Return (X, Y) of the center of cell containing provided text 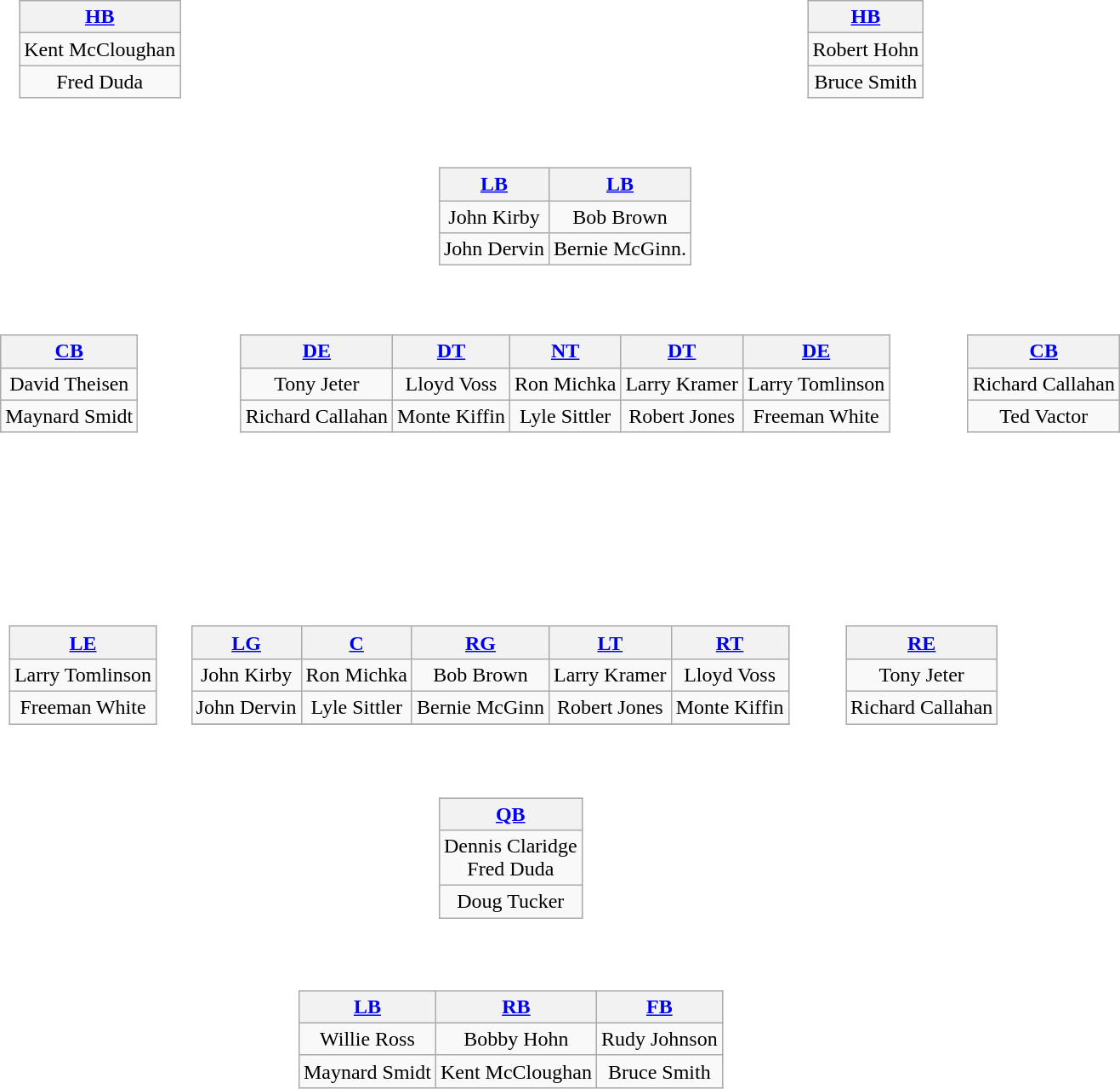
FB (659, 1006)
Bobby Hohn (515, 1039)
Ted Vactor (1043, 416)
Doug Tucker (510, 902)
LE (82, 642)
LG (247, 642)
RE Tony Jeter Richard Callahan (935, 664)
David Theisen (70, 384)
Fred Duda (100, 82)
DE DT NT DT DE Tony Jeter Lloyd Voss Ron Michka Larry Kramer Larry Tomlinson Richard Callahan Monte Kiffin Lyle Sittler Robert Jones Freeman White (575, 373)
LE Larry Tomlinson Freeman White (97, 664)
Bernie McGinn. (619, 249)
RE (922, 642)
LB LB John Kirby Bob Brown John Dervin Bernie McGinn. (575, 205)
QB (510, 814)
RG (480, 642)
Robert Hohn (866, 49)
QB Dennis Claridge Fred Duda Doug Tucker (520, 846)
Bernie McGinn (480, 707)
LT (610, 642)
RB (515, 1006)
NT (565, 351)
Rudy Johnson (659, 1039)
RT (730, 642)
Willie Ross (367, 1039)
LG C RG LT RT John Kirby Ron Michka Bob Brown Larry Kramer Lloyd Voss John Dervin Lyle Sittler Bernie McGinn Robert Jones Monte Kiffin (515, 664)
Dennis Claridge Fred Duda (510, 858)
C (356, 642)
